Capture the cell that displays the provided text and extract its (x, y) central coordinate. 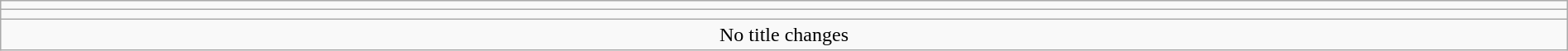
No title changes (784, 35)
